Find where the given text appears and provide that cell's center as [X, Y] coordinate. 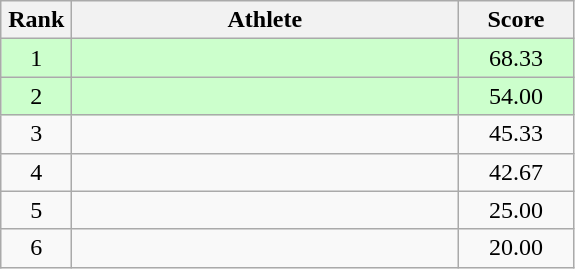
Score [516, 20]
Athlete [265, 20]
20.00 [516, 248]
45.33 [516, 134]
Rank [36, 20]
54.00 [516, 96]
4 [36, 172]
2 [36, 96]
5 [36, 210]
1 [36, 58]
25.00 [516, 210]
3 [36, 134]
6 [36, 248]
42.67 [516, 172]
68.33 [516, 58]
